Pinpoint the cell where the given text exists, returning its (x, y) midpoint coordinate. 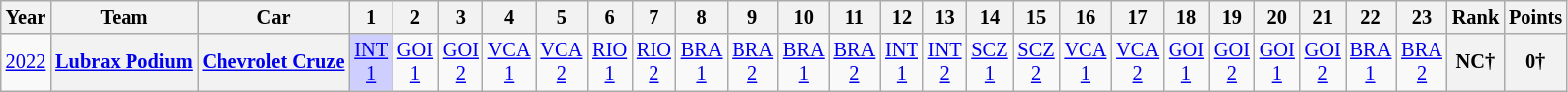
13 (945, 17)
21 (1323, 17)
16 (1086, 17)
NC† (1475, 62)
19 (1232, 17)
11 (855, 17)
INT2 (945, 62)
10 (804, 17)
22 (1371, 17)
Lubrax Podium (124, 62)
20 (1277, 17)
SCZ2 (1036, 62)
0† (1535, 62)
Rank (1475, 17)
7 (654, 17)
1 (371, 17)
Points (1535, 17)
RIO2 (654, 62)
Year (26, 17)
4 (510, 17)
15 (1036, 17)
12 (902, 17)
RIO1 (609, 62)
8 (702, 17)
9 (752, 17)
5 (562, 17)
Team (124, 17)
Chevrolet Cruze (274, 62)
3 (461, 17)
2 (415, 17)
14 (989, 17)
18 (1186, 17)
23 (1422, 17)
SCZ1 (989, 62)
6 (609, 17)
Car (274, 17)
17 (1137, 17)
2022 (26, 62)
